Locate the cell with the specified text and output its [X, Y] center coordinate. 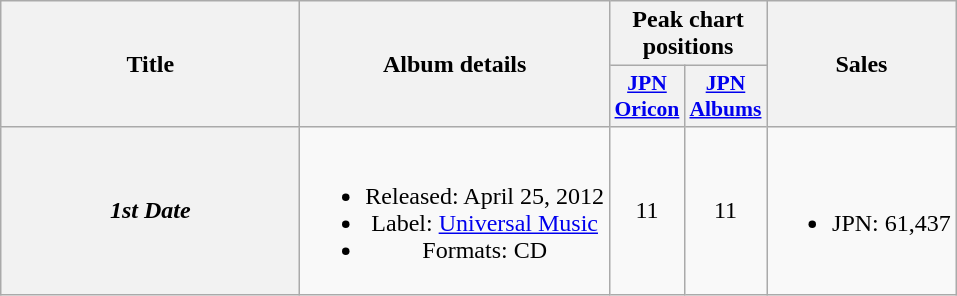
Peak chart positions [688, 34]
JPNOricon [648, 96]
Album details [455, 64]
JPNAlbums [725, 96]
Released: April 25, 2012Label: Universal MusicFormats: CD [455, 210]
Sales [862, 64]
1st Date [150, 210]
JPN: 61,437 [862, 210]
Title [150, 64]
